Find where the given text appears and provide that cell's center as (X, Y) coordinate. 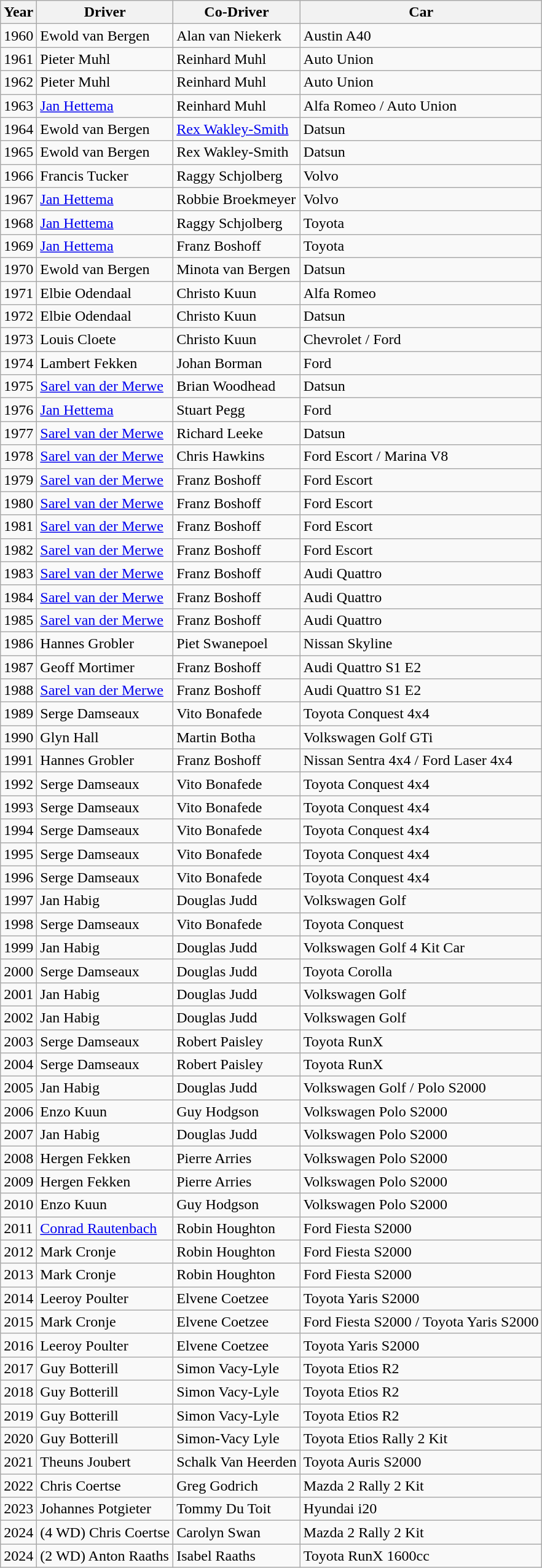
Alan van Niekerk (237, 36)
2007 (18, 1135)
2010 (18, 1205)
Louis Cloete (105, 340)
2011 (18, 1228)
1982 (18, 550)
1967 (18, 199)
1981 (18, 527)
2018 (18, 1392)
Nissan Skyline (421, 643)
2009 (18, 1182)
Martin Botha (237, 737)
1961 (18, 59)
1995 (18, 854)
Alfa Romeo (421, 293)
1990 (18, 737)
2001 (18, 994)
1966 (18, 176)
Year (18, 12)
1985 (18, 620)
1964 (18, 129)
1998 (18, 924)
1997 (18, 901)
2003 (18, 1041)
Glyn Hall (105, 737)
2013 (18, 1275)
Toyota Etios Rally 2 Kit (421, 1439)
Chris Hawkins (237, 457)
2023 (18, 1509)
Volkswagen Golf GTi (421, 737)
2019 (18, 1415)
Johan Borman (237, 363)
2004 (18, 1065)
Greg Godrich (237, 1486)
1974 (18, 363)
1999 (18, 947)
Chris Coertse (105, 1486)
1989 (18, 714)
Nissan Sentra 4x4 / Ford Laser 4x4 (421, 761)
2012 (18, 1252)
1975 (18, 386)
1992 (18, 784)
1968 (18, 222)
1965 (18, 152)
1960 (18, 36)
1976 (18, 410)
Minota van Bergen (237, 269)
Alfa Romeo / Auto Union (421, 106)
1994 (18, 831)
2020 (18, 1439)
1977 (18, 433)
2017 (18, 1368)
1988 (18, 691)
Driver (105, 12)
Tommy Du Toit (237, 1509)
Simon-Vacy Lyle (237, 1439)
1980 (18, 503)
Toyota Conquest (421, 924)
1996 (18, 877)
2014 (18, 1298)
1972 (18, 316)
1983 (18, 573)
Toyota Auris S2000 (421, 1462)
Conrad Rautenbach (105, 1228)
Co-Driver (237, 12)
Toyota RunX 1600cc (421, 1556)
1973 (18, 340)
Francis Tucker (105, 176)
Isabel Raaths (237, 1556)
1962 (18, 82)
1987 (18, 667)
Austin A40 (421, 36)
1984 (18, 597)
(4 WD) Chris Coertse (105, 1532)
Car (421, 12)
Robbie Broekmeyer (237, 199)
Stuart Pegg (237, 410)
2021 (18, 1462)
Theuns Joubert (105, 1462)
1991 (18, 761)
Lambert Fekken (105, 363)
1969 (18, 246)
Hyundai i20 (421, 1509)
Johannes Potgieter (105, 1509)
Volkswagen Golf 4 Kit Car (421, 947)
1979 (18, 480)
2008 (18, 1158)
Ford Escort / Marina V8 (421, 457)
2006 (18, 1111)
Brian Woodhead (237, 386)
Geoff Mortimer (105, 667)
1978 (18, 457)
1993 (18, 807)
Ford Fiesta S2000 / Toyota Yaris S2000 (421, 1322)
2022 (18, 1486)
Volkswagen Golf / Polo S2000 (421, 1088)
2016 (18, 1345)
(2 WD) Anton Raaths (105, 1556)
1970 (18, 269)
1986 (18, 643)
Carolyn Swan (237, 1532)
Schalk Van Heerden (237, 1462)
1971 (18, 293)
Richard Leeke (237, 433)
Toyota Corolla (421, 971)
2002 (18, 1017)
Chevrolet / Ford (421, 340)
Piet Swanepoel (237, 643)
2005 (18, 1088)
2000 (18, 971)
1963 (18, 106)
2015 (18, 1322)
